Extract the (x, y) coordinate from the center of the cell holding the provided text.  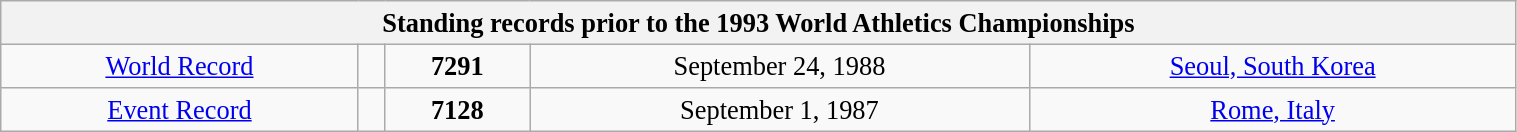
World Record (180, 66)
Standing records prior to the 1993 World Athletics Championships (758, 22)
7128 (458, 109)
Event Record (180, 109)
September 24, 1988 (780, 66)
Rome, Italy (1272, 109)
7291 (458, 66)
Seoul, South Korea (1272, 66)
September 1, 1987 (780, 109)
